Provide the [X, Y] coordinate of the cell's center where the given text is located.  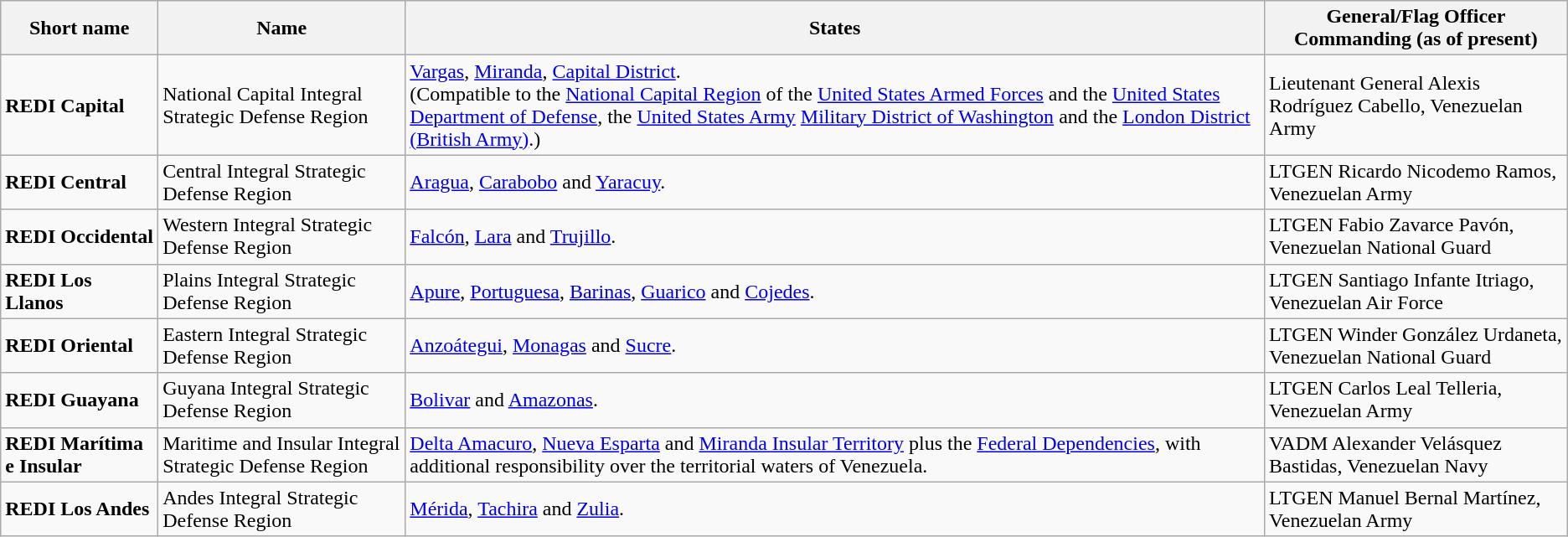
LTGEN Winder González Urdaneta, Venezuelan National Guard [1416, 345]
Lieutenant General Alexis Rodríguez Cabello, Venezuelan Army [1416, 106]
Aragua, Carabobo and Yaracuy. [835, 183]
VADM Alexander Velásquez Bastidas, Venezuelan Navy [1416, 454]
Name [281, 28]
LTGEN Fabio Zavarce Pavón, Venezuelan National Guard [1416, 236]
Andes Integral Strategic Defense Region [281, 509]
REDI Occidental [80, 236]
REDI Central [80, 183]
REDI Oriental [80, 345]
REDI Los Llanos [80, 292]
Mérida, Tachira and Zulia. [835, 509]
Short name [80, 28]
Guyana Integral Strategic Defense Region [281, 400]
LTGEN Carlos Leal Telleria, Venezuelan Army [1416, 400]
States [835, 28]
Western Integral Strategic Defense Region [281, 236]
REDI Guayana [80, 400]
LTGEN Ricardo Nicodemo Ramos, Venezuelan Army [1416, 183]
Plains Integral Strategic Defense Region [281, 292]
Bolivar and Amazonas. [835, 400]
REDI Los Andes [80, 509]
General/Flag Officer Commanding (as of present) [1416, 28]
LTGEN Manuel Bernal Martínez, Venezuelan Army [1416, 509]
Falcón, Lara and Trujillo. [835, 236]
LTGEN Santiago Infante Itriago, Venezuelan Air Force [1416, 292]
Central Integral Strategic Defense Region [281, 183]
REDI Marítima e Insular [80, 454]
REDI Capital [80, 106]
Apure, Portuguesa, Barinas, Guarico and Cojedes. [835, 292]
Eastern Integral Strategic Defense Region [281, 345]
Anzoátegui, Monagas and Sucre. [835, 345]
Maritime and Insular Integral Strategic Defense Region [281, 454]
National Capital Integral Strategic Defense Region [281, 106]
